Extract the [x, y] coordinate from the center of the cell holding the provided text.  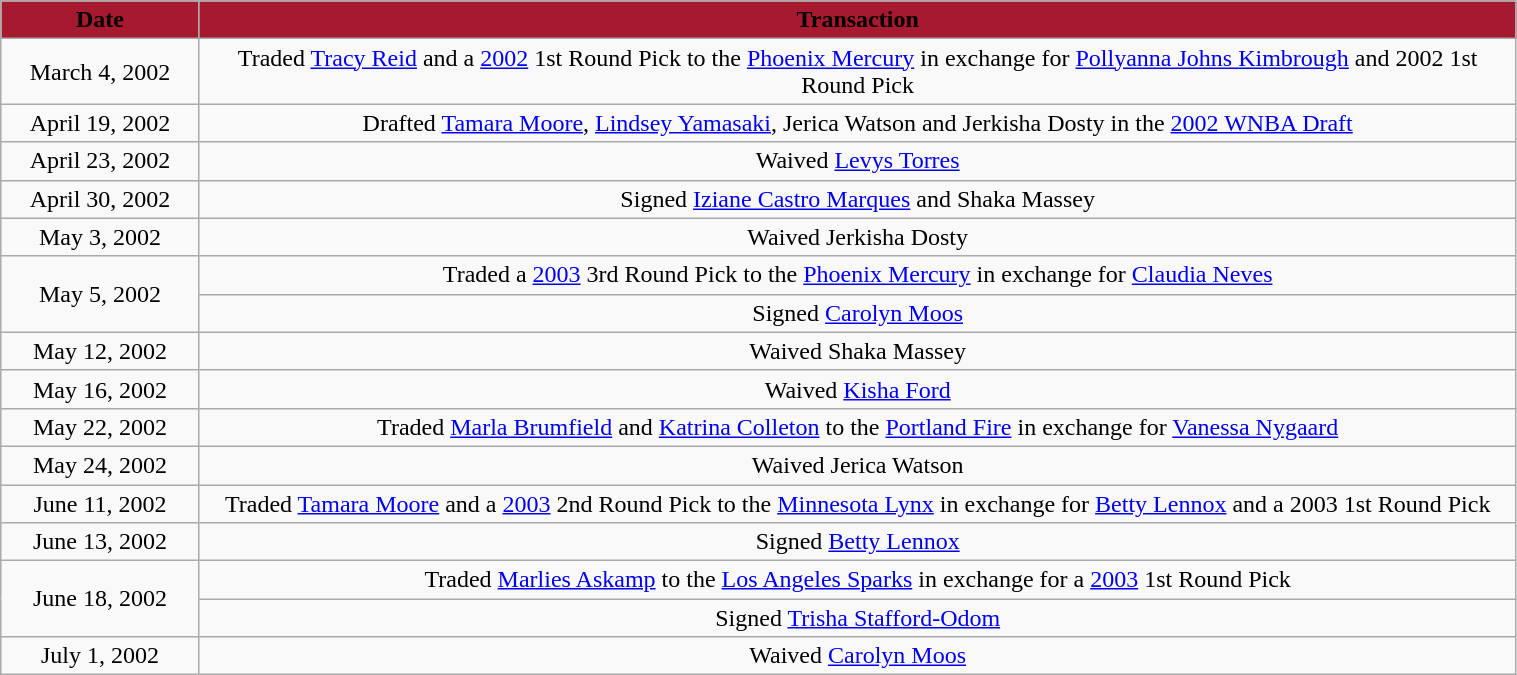
Traded Tamara Moore and a 2003 2nd Round Pick to the Minnesota Lynx in exchange for Betty Lennox and a 2003 1st Round Pick [858, 503]
Traded Marla Brumfield and Katrina Colleton to the Portland Fire in exchange for Vanessa Nygaard [858, 427]
Waived Kisha Ford [858, 389]
May 22, 2002 [100, 427]
Signed Betty Lennox [858, 542]
Signed Trisha Stafford-Odom [858, 618]
Signed Iziane Castro Marques and Shaka Massey [858, 199]
Transaction [858, 20]
Waived Jerica Watson [858, 465]
June 18, 2002 [100, 599]
June 13, 2002 [100, 542]
Traded a 2003 3rd Round Pick to the Phoenix Mercury in exchange for Claudia Neves [858, 275]
Traded Marlies Askamp to the Los Angeles Sparks in exchange for a 2003 1st Round Pick [858, 580]
Drafted Tamara Moore, Lindsey Yamasaki, Jerica Watson and Jerkisha Dosty in the 2002 WNBA Draft [858, 123]
May 12, 2002 [100, 351]
Waived Carolyn Moos [858, 656]
Waived Levys Torres [858, 161]
June 11, 2002 [100, 503]
May 5, 2002 [100, 294]
Date [100, 20]
April 30, 2002 [100, 199]
May 3, 2002 [100, 237]
May 16, 2002 [100, 389]
Traded Tracy Reid and a 2002 1st Round Pick to the Phoenix Mercury in exchange for Pollyanna Johns Kimbrough and 2002 1st Round Pick [858, 72]
Waived Jerkisha Dosty [858, 237]
Waived Shaka Massey [858, 351]
April 19, 2002 [100, 123]
July 1, 2002 [100, 656]
Signed Carolyn Moos [858, 313]
March 4, 2002 [100, 72]
April 23, 2002 [100, 161]
May 24, 2002 [100, 465]
